For the text-containing cell, return its midpoint in [X, Y] coordinate format. 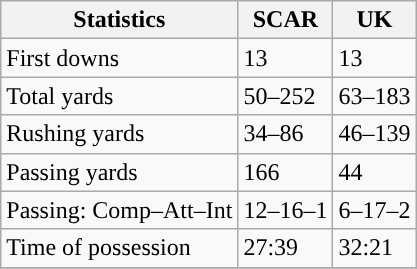
50–252 [286, 96]
Rushing yards [120, 134]
34–86 [286, 134]
First downs [120, 58]
Total yards [120, 96]
Statistics [120, 20]
6–17–2 [374, 210]
63–183 [374, 96]
46–139 [374, 134]
Time of possession [120, 248]
44 [374, 172]
Passing yards [120, 172]
Passing: Comp–Att–Int [120, 210]
UK [374, 20]
166 [286, 172]
32:21 [374, 248]
27:39 [286, 248]
SCAR [286, 20]
12–16–1 [286, 210]
